Locate the cell with the specified text and output its [X, Y] center coordinate. 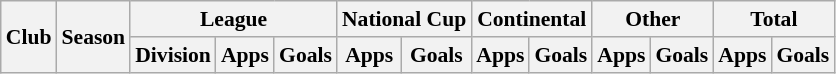
Season [93, 36]
League [234, 19]
National Cup [404, 19]
Division [173, 55]
Total [774, 19]
Continental [532, 19]
Other [652, 19]
Club [29, 36]
